Extract the [X, Y] coordinate from the center of the cell holding the provided text.  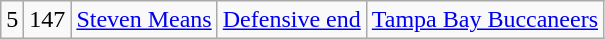
5 [12, 20]
Tampa Bay Buccaneers [484, 20]
147 [48, 20]
Steven Means [144, 20]
Defensive end [292, 20]
